Return (x, y) of the center of cell containing provided text 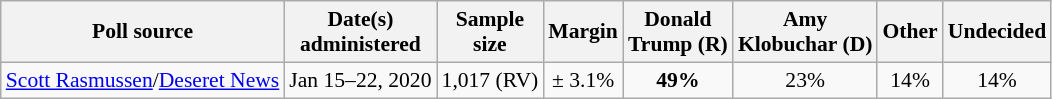
Undecided (997, 32)
23% (806, 80)
49% (678, 80)
Poll source (143, 32)
Other (910, 32)
AmyKlobuchar (D) (806, 32)
DonaldTrump (R) (678, 32)
1,017 (RV) (490, 80)
Margin (583, 32)
Jan 15–22, 2020 (360, 80)
Samplesize (490, 32)
± 3.1% (583, 80)
Scott Rasmussen/Deseret News (143, 80)
Date(s)administered (360, 32)
